Output the (x, y) coordinate of the center of the cell containing the given text.  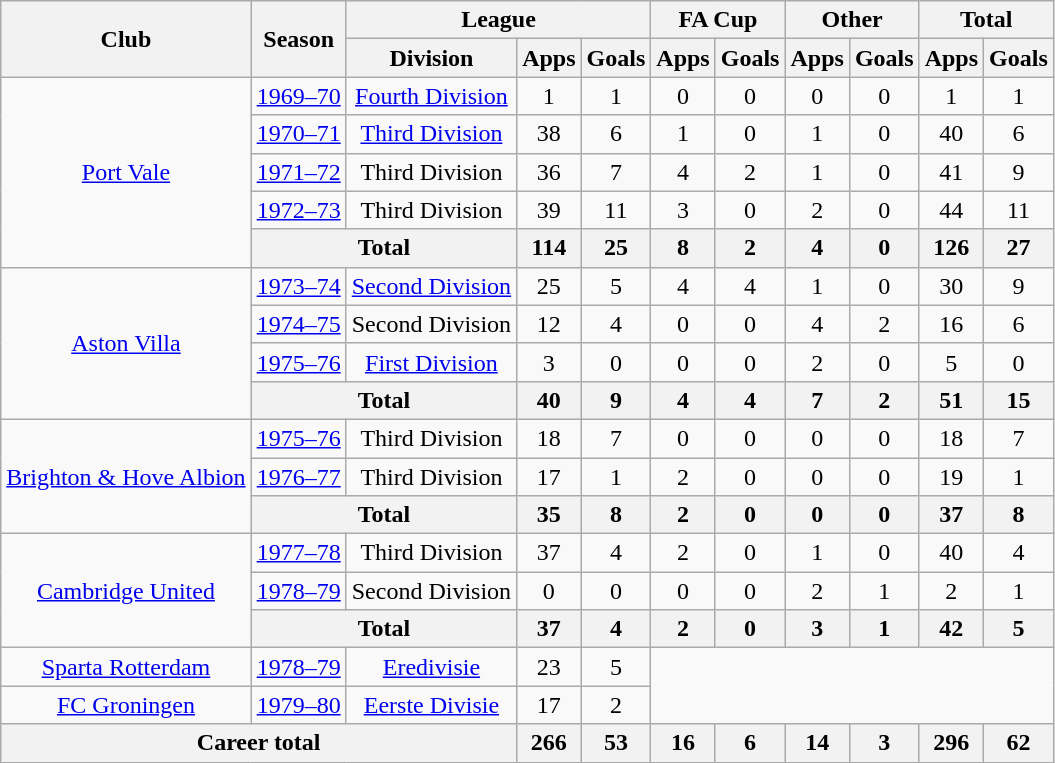
Aston Villa (126, 343)
1977–78 (298, 553)
Sparta Rotterdam (126, 667)
Career total (259, 743)
296 (951, 743)
Eredivisie (431, 667)
27 (1019, 248)
44 (951, 210)
1971–72 (298, 172)
League (498, 20)
35 (549, 515)
Cambridge United (126, 591)
266 (549, 743)
23 (549, 667)
1970–71 (298, 134)
Fourth Division (431, 96)
62 (1019, 743)
53 (616, 743)
1969–70 (298, 96)
39 (549, 210)
38 (549, 134)
FA Cup (718, 20)
41 (951, 172)
1972–73 (298, 210)
12 (549, 324)
36 (549, 172)
114 (549, 248)
51 (951, 400)
14 (817, 743)
1979–80 (298, 705)
Brighton & Hove Albion (126, 476)
1973–74 (298, 286)
19 (951, 477)
Other (852, 20)
FC Groningen (126, 705)
30 (951, 286)
126 (951, 248)
42 (951, 629)
First Division (431, 362)
1976–77 (298, 477)
15 (1019, 400)
Eerste Divisie (431, 705)
1974–75 (298, 324)
Club (126, 39)
Division (431, 58)
Port Vale (126, 172)
Season (298, 39)
